Output the [X, Y] coordinate of the center of the cell containing the given text.  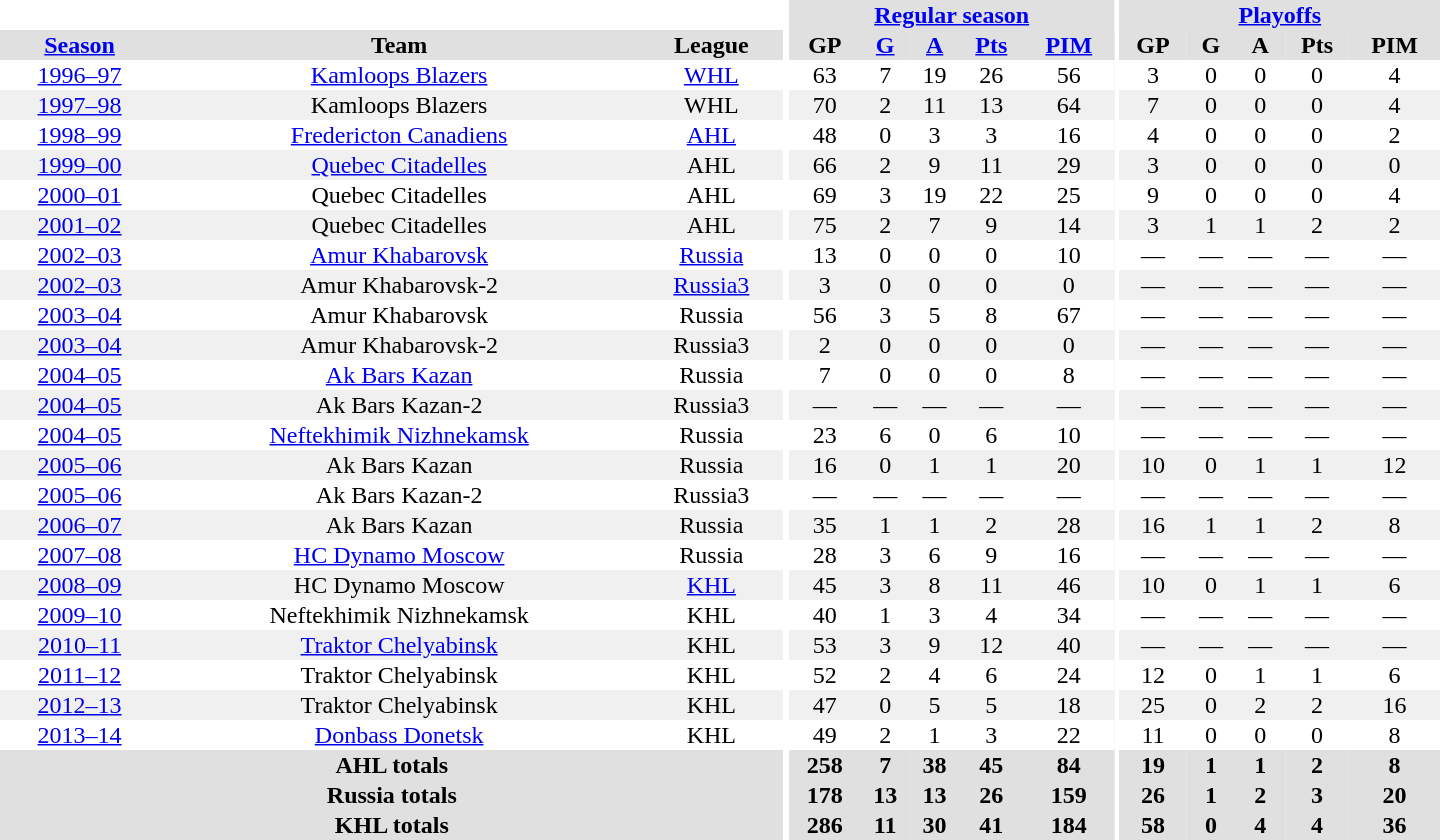
League [712, 45]
Donbass Donetsk [399, 735]
Regular season [952, 15]
46 [1068, 585]
184 [1068, 825]
Team [399, 45]
34 [1068, 615]
2012–13 [80, 705]
38 [934, 765]
14 [1068, 225]
47 [824, 705]
2007–08 [80, 555]
2009–10 [80, 615]
159 [1068, 795]
18 [1068, 705]
66 [824, 165]
258 [824, 765]
1996–97 [80, 75]
1998–99 [80, 135]
84 [1068, 765]
58 [1153, 825]
1997–98 [80, 105]
2001–02 [80, 225]
36 [1394, 825]
2000–01 [80, 195]
Fredericton Canadiens [399, 135]
KHL totals [392, 825]
52 [824, 675]
Playoffs [1280, 15]
30 [934, 825]
67 [1068, 315]
AHL totals [392, 765]
23 [824, 435]
Russia totals [392, 795]
29 [1068, 165]
49 [824, 735]
2008–09 [80, 585]
24 [1068, 675]
35 [824, 525]
41 [991, 825]
2006–07 [80, 525]
178 [824, 795]
63 [824, 75]
48 [824, 135]
2010–11 [80, 645]
70 [824, 105]
53 [824, 645]
75 [824, 225]
2013–14 [80, 735]
286 [824, 825]
Season [80, 45]
69 [824, 195]
2011–12 [80, 675]
1999–00 [80, 165]
64 [1068, 105]
